Return the (x, y) coordinate for the center point of the cell that contains the specified text.  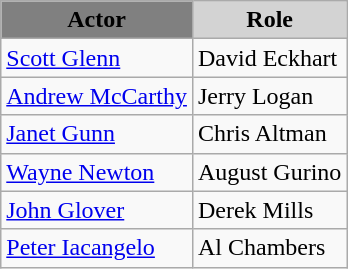
Jerry Logan (269, 96)
Role (269, 20)
John Glover (97, 210)
Andrew McCarthy (97, 96)
David Eckhart (269, 58)
Derek Mills (269, 210)
Actor (97, 20)
August Gurino (269, 172)
Wayne Newton (97, 172)
Al Chambers (269, 248)
Scott Glenn (97, 58)
Chris Altman (269, 134)
Peter Iacangelo (97, 248)
Janet Gunn (97, 134)
